Determine the [X, Y] coordinate at the center of the cell enclosing the given text.  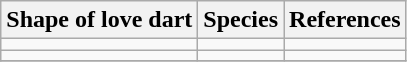
References [346, 20]
Shape of love dart [100, 20]
Species [241, 20]
